Determine the (x, y) coordinate at the center of the cell enclosing the given text.  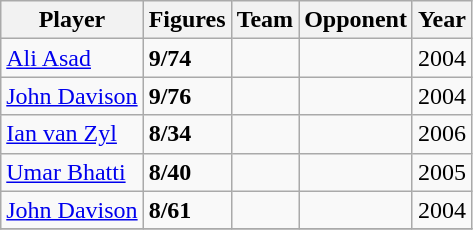
Opponent (356, 20)
9/74 (187, 58)
9/76 (187, 96)
Ali Asad (72, 58)
Player (72, 20)
Ian van Zyl (72, 134)
Year (442, 20)
Team (265, 20)
8/40 (187, 172)
2006 (442, 134)
Figures (187, 20)
Umar Bhatti (72, 172)
8/61 (187, 210)
2005 (442, 172)
8/34 (187, 134)
